Return the [x, y] coordinate for the center point of the cell that contains the specified text.  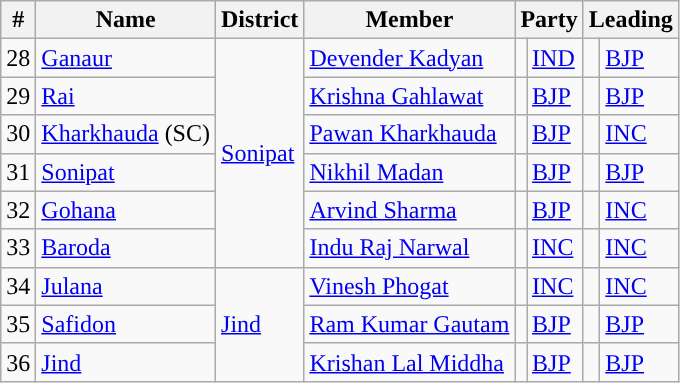
IND [556, 58]
36 [18, 362]
Nikhil Madan [410, 172]
# [18, 20]
Baroda [126, 248]
31 [18, 172]
Krishna Gahlawat [410, 96]
Ganaur [126, 58]
Pawan Kharkhauda [410, 134]
35 [18, 324]
32 [18, 210]
Julana [126, 286]
Party [549, 20]
Safidon [126, 324]
28 [18, 58]
30 [18, 134]
Ram Kumar Gautam [410, 324]
Leading [630, 20]
District [260, 20]
Rai [126, 96]
Kharkhauda (SC) [126, 134]
Devender Kadyan [410, 58]
Arvind Sharma [410, 210]
Vinesh Phogat [410, 286]
34 [18, 286]
Gohana [126, 210]
33 [18, 248]
29 [18, 96]
Krishan Lal Middha [410, 362]
Name [126, 20]
Indu Raj Narwal [410, 248]
Member [410, 20]
